Capture the cell that displays the provided text and extract its [X, Y] central coordinate. 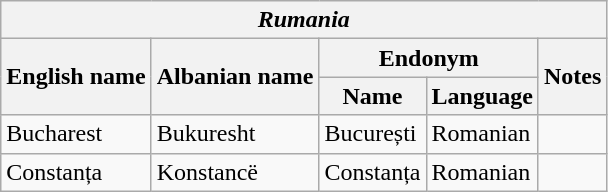
Albanian name [235, 77]
București [372, 134]
Name [372, 96]
Konstancë [235, 172]
Endonym [428, 58]
Language [482, 96]
Bukuresht [235, 134]
English name [76, 77]
Rumania [304, 20]
Notes [572, 77]
Bucharest [76, 134]
